Return the [x, y] coordinate for the center point of the cell that contains the specified text.  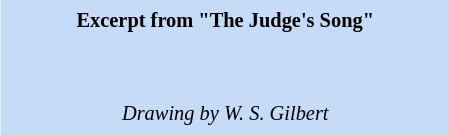
Excerpt from "The Judge's Song" [225, 22]
Drawing by W. S. Gilbert [225, 102]
